Find where the given text appears and provide that cell's center as [x, y] coordinate. 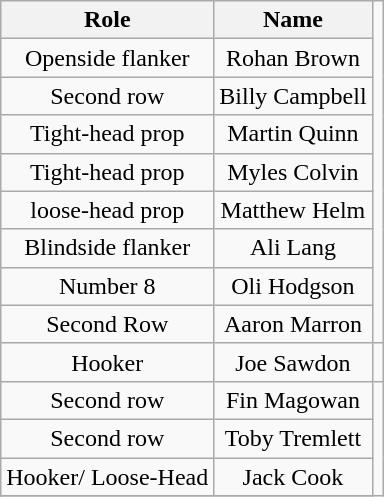
Number 8 [108, 286]
Oli Hodgson [293, 286]
Second Row [108, 324]
Martin Quinn [293, 134]
Rohan Brown [293, 58]
Blindside flanker [108, 248]
Myles Colvin [293, 172]
Joe Sawdon [293, 362]
Fin Magowan [293, 400]
Jack Cook [293, 477]
Hooker/ Loose-Head [108, 477]
Aaron Marron [293, 324]
Role [108, 20]
Name [293, 20]
Openside flanker [108, 58]
Matthew Helm [293, 210]
Toby Tremlett [293, 438]
Ali Lang [293, 248]
Hooker [108, 362]
loose-head prop [108, 210]
Billy Campbell [293, 96]
